Return (x, y) of the center of cell containing provided text 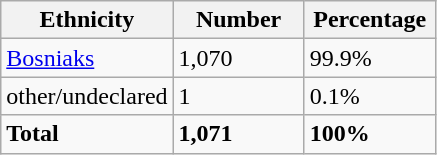
Bosniaks (87, 58)
Number (238, 20)
1,070 (238, 58)
other/undeclared (87, 96)
100% (370, 134)
99.9% (370, 58)
Total (87, 134)
Percentage (370, 20)
1,071 (238, 134)
1 (238, 96)
Ethnicity (87, 20)
0.1% (370, 96)
